Return the [X, Y] coordinate for the center point of the cell that contains the specified text.  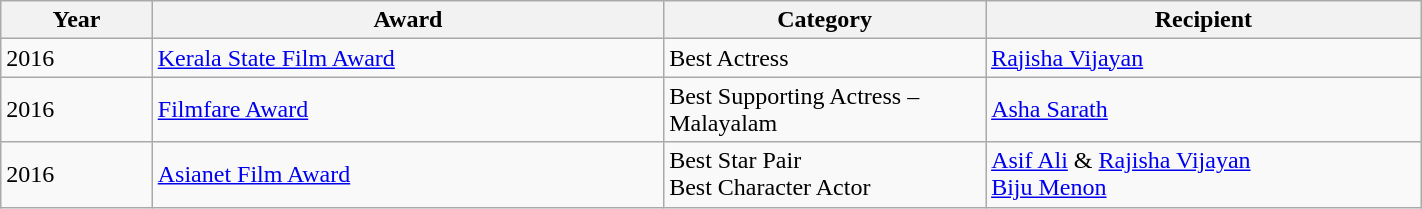
Best Star Pair Best Character Actor [825, 174]
Kerala State Film Award [408, 58]
Best Supporting Actress – Malayalam [825, 110]
Asif Ali & Rajisha Vijayan Biju Menon [1204, 174]
Asianet Film Award [408, 174]
Year [77, 20]
Category [825, 20]
Rajisha Vijayan [1204, 58]
Filmfare Award [408, 110]
Recipient [1204, 20]
Asha Sarath [1204, 110]
Award [408, 20]
Best Actress [825, 58]
